Capture the cell that displays the provided text and extract its [x, y] central coordinate. 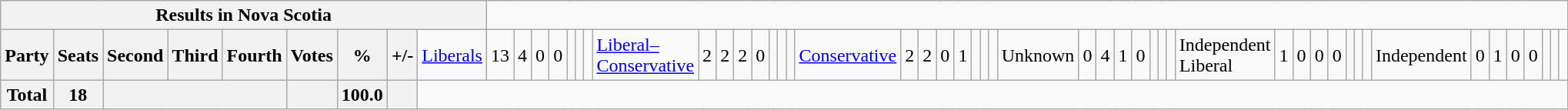
+/- [402, 55]
18 [78, 95]
13 [500, 55]
Votes [312, 55]
100.0 [362, 95]
Liberals [452, 55]
Independent [1421, 55]
Conservative [848, 55]
Party [27, 55]
Third [195, 55]
Liberal–Conservative [646, 55]
Second [135, 55]
Seats [78, 55]
% [362, 55]
Unknown [1038, 55]
Total [27, 95]
Results in Nova Scotia [244, 15]
Fourth [254, 55]
Independent Liberal [1225, 55]
